Search for the cell housing the specified text and yield its (x, y) center coordinate. 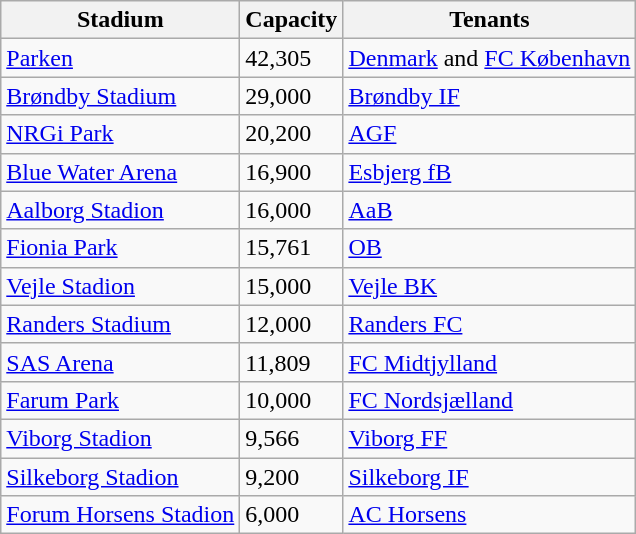
Vejle Stadion (120, 286)
15,761 (292, 248)
Stadium (120, 20)
12,000 (292, 324)
10,000 (292, 400)
Parken (120, 58)
Viborg Stadion (120, 438)
FC Nordsjælland (490, 400)
Tenants (490, 20)
11,809 (292, 362)
AaB (490, 210)
16,000 (292, 210)
FC Midtjylland (490, 362)
Randers FC (490, 324)
6,000 (292, 515)
Esbjerg fB (490, 172)
42,305 (292, 58)
Denmark and FC København (490, 58)
16,900 (292, 172)
SAS Arena (120, 362)
15,000 (292, 286)
NRGi Park (120, 134)
Silkeborg IF (490, 477)
Aalborg Stadion (120, 210)
Farum Park (120, 400)
AC Horsens (490, 515)
9,200 (292, 477)
Fionia Park (120, 248)
Silkeborg Stadion (120, 477)
Viborg FF (490, 438)
OB (490, 248)
Blue Water Arena (120, 172)
Brøndby Stadium (120, 96)
Forum Horsens Stadion (120, 515)
20,200 (292, 134)
9,566 (292, 438)
29,000 (292, 96)
Vejle BK (490, 286)
AGF (490, 134)
Brøndby IF (490, 96)
Randers Stadium (120, 324)
Capacity (292, 20)
